Return [X, Y] of the center of cell containing provided text 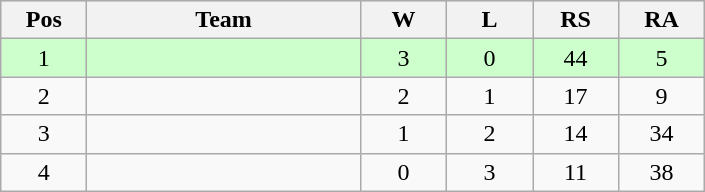
Pos [44, 20]
17 [575, 96]
14 [575, 134]
Team [224, 20]
5 [662, 58]
L [489, 20]
34 [662, 134]
38 [662, 172]
W [403, 20]
4 [44, 172]
44 [575, 58]
RS [575, 20]
RA [662, 20]
11 [575, 172]
9 [662, 96]
